Provide the [X, Y] coordinate of the cell's center where the given text is located.  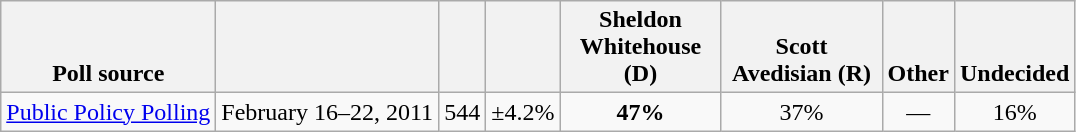
±4.2% [523, 112]
February 16–22, 2011 [328, 112]
16% [1014, 112]
Other [918, 47]
Public Policy Polling [108, 112]
544 [462, 112]
ScottAvedisian (R) [802, 47]
Undecided [1014, 47]
37% [802, 112]
47% [640, 112]
Poll source [108, 47]
— [918, 112]
SheldonWhitehouse (D) [640, 47]
